Return [X, Y] of the center of cell containing provided text 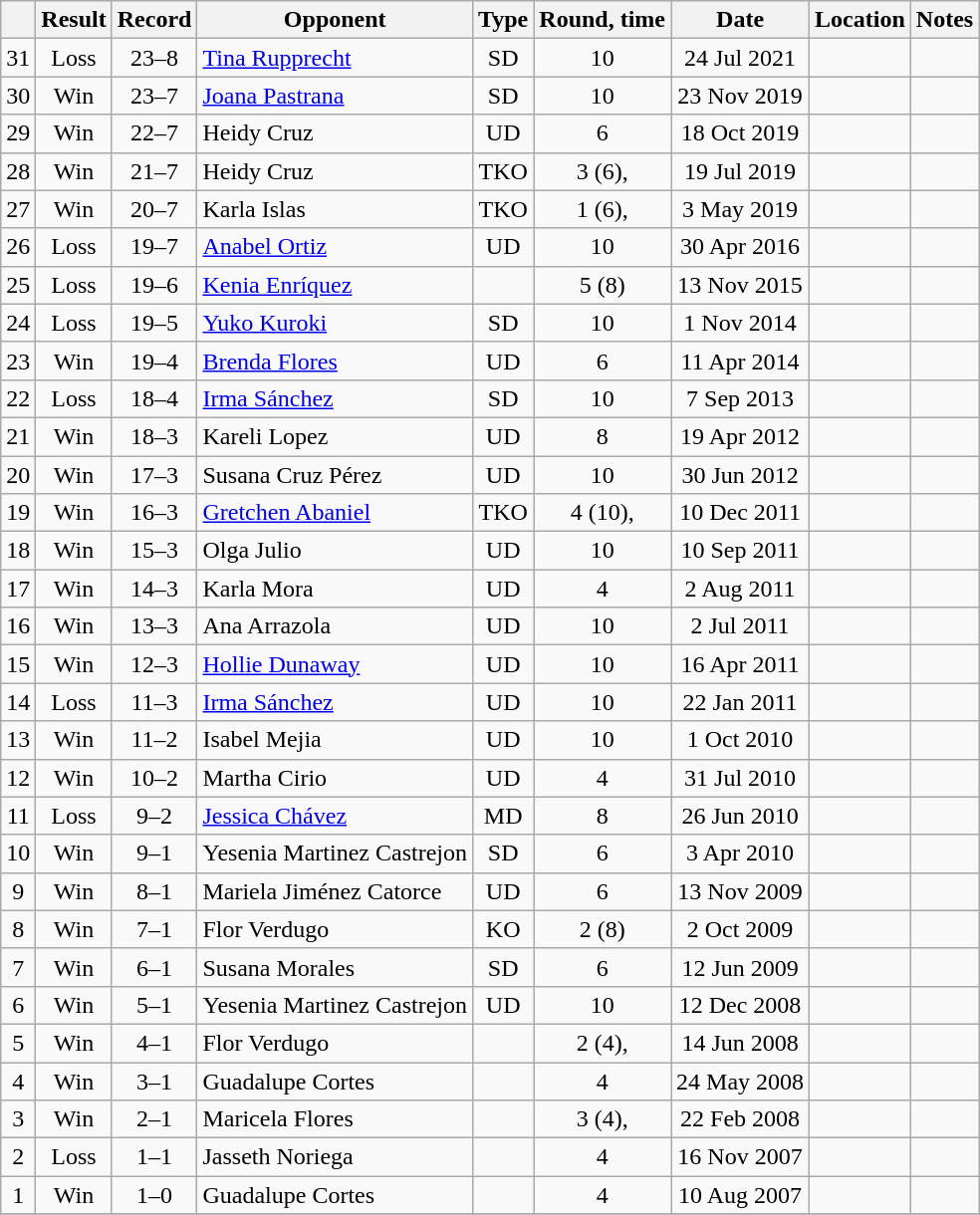
11 [18, 816]
1 Oct 2010 [741, 740]
Jessica Chávez [335, 816]
31 Jul 2010 [741, 778]
Record [154, 20]
20–7 [154, 209]
Susana Morales [335, 967]
10 Sep 2011 [741, 551]
25 [18, 285]
Jasseth Noriega [335, 1157]
18 [18, 551]
24 May 2008 [741, 1081]
9 [18, 891]
Notes [944, 20]
9–1 [154, 853]
10 Dec 2011 [741, 513]
3 Apr 2010 [741, 853]
Opponent [335, 20]
18–3 [154, 436]
Ana Arrazola [335, 626]
Location [860, 20]
2 Oct 2009 [741, 929]
2 Aug 2011 [741, 589]
11 Apr 2014 [741, 361]
Isabel Mejia [335, 740]
Maricela Flores [335, 1119]
13 Nov 2015 [741, 285]
6–1 [154, 967]
3 (6), [603, 171]
7–1 [154, 929]
26 Jun 2010 [741, 816]
10 Aug 2007 [741, 1195]
21 [18, 436]
30 Apr 2016 [741, 247]
4 (10), [603, 513]
28 [18, 171]
22 Feb 2008 [741, 1119]
18–4 [154, 398]
7 [18, 967]
Result [74, 20]
13–3 [154, 626]
1 (6), [603, 209]
3 May 2019 [741, 209]
21–7 [154, 171]
9–2 [154, 816]
19–4 [154, 361]
19 Jul 2019 [741, 171]
23–7 [154, 96]
1–0 [154, 1195]
1 Nov 2014 [741, 323]
23 Nov 2019 [741, 96]
2 [18, 1157]
Mariela Jiménez Catorce [335, 891]
19 [18, 513]
5 (8) [603, 285]
Anabel Ortiz [335, 247]
22 [18, 398]
Tina Rupprecht [335, 58]
19–5 [154, 323]
Kareli Lopez [335, 436]
12 [18, 778]
24 Jul 2021 [741, 58]
17 [18, 589]
12 Jun 2009 [741, 967]
2 (4), [603, 1043]
Karla Islas [335, 209]
29 [18, 133]
5 [18, 1043]
Hollie Dunaway [335, 664]
15 [18, 664]
13 Nov 2009 [741, 891]
7 Sep 2013 [741, 398]
Brenda Flores [335, 361]
19 Apr 2012 [741, 436]
Martha Cirio [335, 778]
11–2 [154, 740]
22 Jan 2011 [741, 702]
15–3 [154, 551]
30 [18, 96]
13 [18, 740]
16 Apr 2011 [741, 664]
Susana Cruz Pérez [335, 475]
22–7 [154, 133]
16–3 [154, 513]
Gretchen Abaniel [335, 513]
3 [18, 1119]
19–6 [154, 285]
12 Dec 2008 [741, 1005]
10–2 [154, 778]
16 Nov 2007 [741, 1157]
Olga Julio [335, 551]
Date [741, 20]
23–8 [154, 58]
5–1 [154, 1005]
16 [18, 626]
MD [502, 816]
24 [18, 323]
19–7 [154, 247]
18 Oct 2019 [741, 133]
4–1 [154, 1043]
20 [18, 475]
31 [18, 58]
3 (4), [603, 1119]
Type [502, 20]
1–1 [154, 1157]
12–3 [154, 664]
30 Jun 2012 [741, 475]
14–3 [154, 589]
11–3 [154, 702]
Joana Pastrana [335, 96]
Kenia Enríquez [335, 285]
8–1 [154, 891]
27 [18, 209]
14 Jun 2008 [741, 1043]
17–3 [154, 475]
14 [18, 702]
23 [18, 361]
Yuko Kuroki [335, 323]
1 [18, 1195]
2–1 [154, 1119]
KO [502, 929]
2 Jul 2011 [741, 626]
26 [18, 247]
Karla Mora [335, 589]
Round, time [603, 20]
3–1 [154, 1081]
2 (8) [603, 929]
